Detect which cell encompasses the target text, then output its (X, Y) center coordinate. 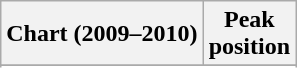
Peakposition (249, 34)
Chart (2009–2010) (102, 34)
